For the text-containing cell, return its midpoint in [X, Y] coordinate format. 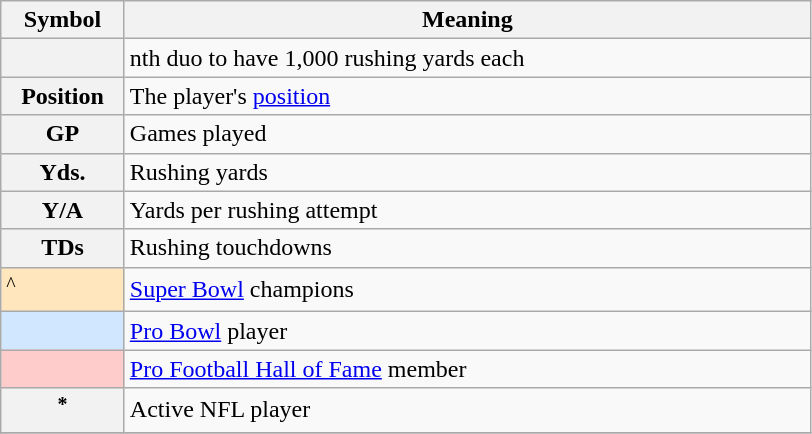
Super Bowl champions [467, 290]
Rushing yards [467, 172]
^ [63, 290]
Active NFL player [467, 410]
Pro Bowl player [467, 331]
Meaning [467, 20]
Yds. [63, 172]
TDs [63, 248]
Games played [467, 134]
Position [63, 96]
GP [63, 134]
Symbol [63, 20]
Rushing touchdowns [467, 248]
The player's position [467, 96]
Pro Football Hall of Fame member [467, 369]
Yards per rushing attempt [467, 210]
nth duo to have 1,000 rushing yards each [467, 58]
Y/A [63, 210]
* [63, 410]
